Scan for the cell matching the given text and deliver its (X, Y) coordinate at center. 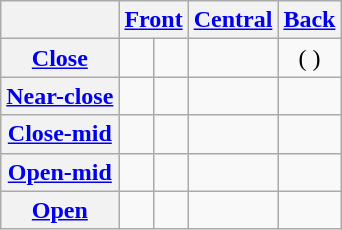
Close-mid (60, 134)
Central (233, 20)
Open (60, 210)
Back (310, 20)
Close (60, 58)
Open-mid (60, 172)
Near-close (60, 96)
Front (154, 20)
( ) (310, 58)
